Determine the (X, Y) coordinate at the center of the cell enclosing the given text.  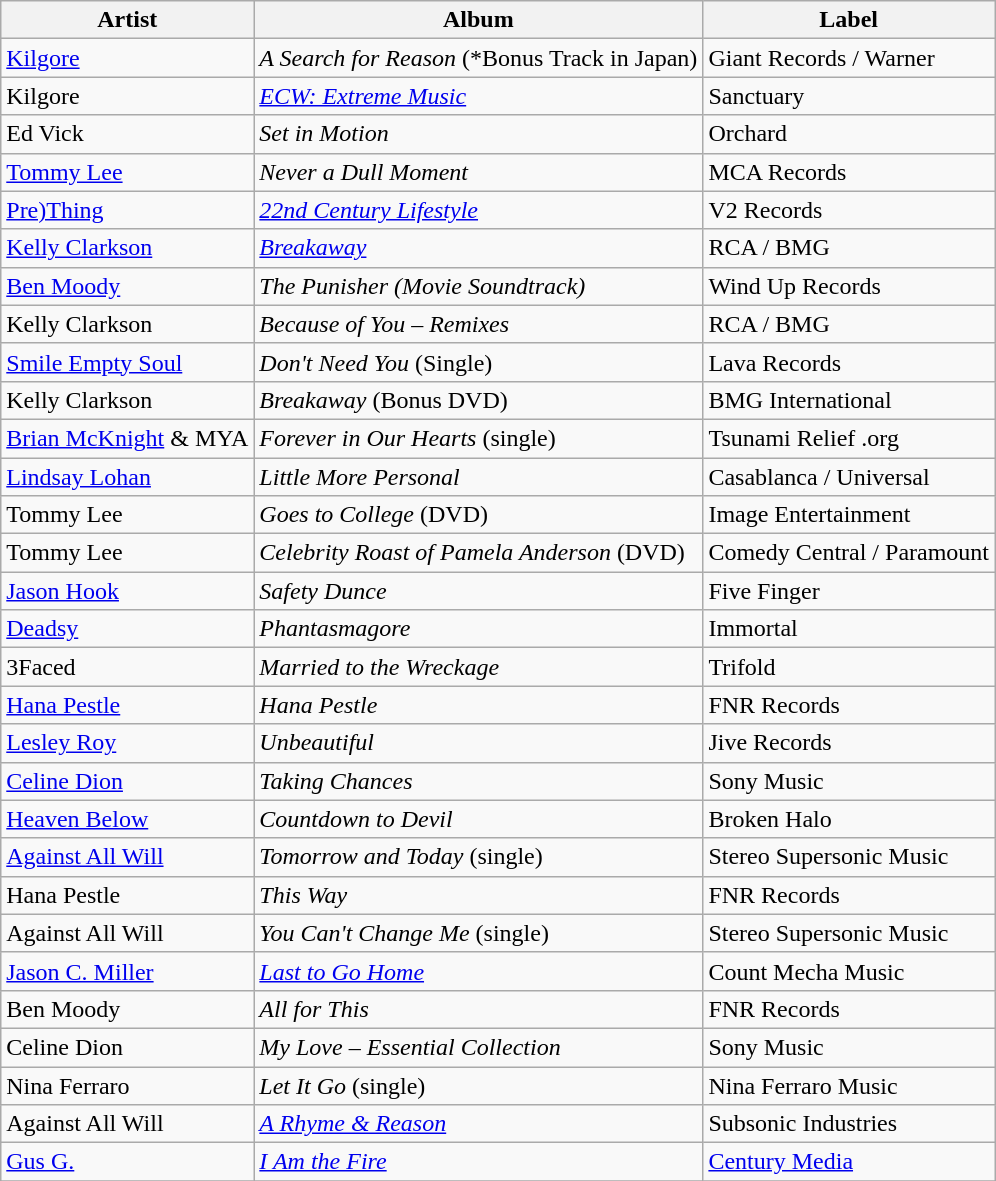
Label (849, 20)
Don't Need You (Single) (478, 362)
I Am the Fire (478, 1162)
22nd Century Lifestyle (478, 210)
Immortal (849, 629)
Jason C. Miller (128, 971)
Breakaway (Bonus DVD) (478, 400)
Sanctuary (849, 96)
You Can't Change Me (single) (478, 933)
BMG International (849, 400)
Lindsay Lohan (128, 477)
Ed Vick (128, 134)
Tomorrow and Today (single) (478, 857)
Because of You – Remixes (478, 324)
Album (478, 20)
Brian McKnight & MYA (128, 438)
Artist (128, 20)
Celebrity Roast of Pamela Anderson (DVD) (478, 553)
Nina Ferraro Music (849, 1085)
Let It Go (single) (478, 1085)
Jason Hook (128, 591)
Comedy Central / Paramount (849, 553)
A Rhyme & Reason (478, 1124)
Image Entertainment (849, 515)
Tsunami Relief .org (849, 438)
Lava Records (849, 362)
Trifold (849, 667)
Count Mecha Music (849, 971)
Nina Ferraro (128, 1085)
Pre)Thing (128, 210)
Five Finger (849, 591)
Forever in Our Hearts (single) (478, 438)
Century Media (849, 1162)
Set in Motion (478, 134)
Taking Chances (478, 781)
Subsonic Industries (849, 1124)
Lesley Roy (128, 743)
MCA Records (849, 172)
Married to the Wreckage (478, 667)
Goes to College (DVD) (478, 515)
Orchard (849, 134)
Breakaway (478, 248)
Deadsy (128, 629)
Jive Records (849, 743)
Little More Personal (478, 477)
Last to Go Home (478, 971)
3Faced (128, 667)
Phantasmagore (478, 629)
Never a Dull Moment (478, 172)
Safety Dunce (478, 591)
Gus G. (128, 1162)
Giant Records / Warner (849, 58)
Wind Up Records (849, 286)
Heaven Below (128, 819)
A Search for Reason (*Bonus Track in Japan) (478, 58)
The Punisher (Movie Soundtrack) (478, 286)
V2 Records (849, 210)
ECW: Extreme Music (478, 96)
This Way (478, 895)
Countdown to Devil (478, 819)
Casablanca / Universal (849, 477)
My Love – Essential Collection (478, 1047)
Unbeautiful (478, 743)
Smile Empty Soul (128, 362)
All for This (478, 1009)
Broken Halo (849, 819)
